Locate the cell with the specified text and output its [x, y] center coordinate. 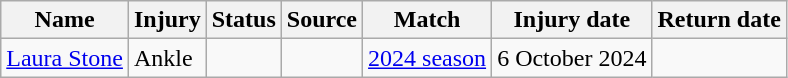
Match [428, 20]
Return date [719, 20]
Ankle [167, 58]
Name [65, 20]
Source [322, 20]
Laura Stone [65, 58]
6 October 2024 [572, 58]
2024 season [428, 58]
Injury date [572, 20]
Status [244, 20]
Injury [167, 20]
